Return the (x, y) coordinate for the center point of the cell that contains the specified text.  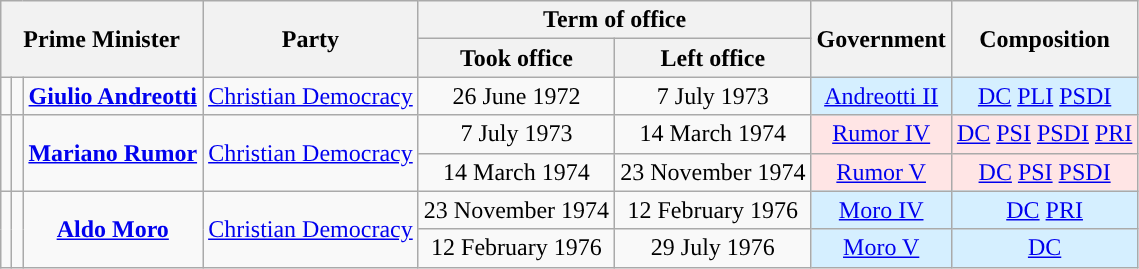
DC PSI PSDI (1044, 172)
DC PSI PSDI PRI (1044, 134)
Government (881, 39)
26 June 1972 (516, 96)
Mariano Rumor (113, 153)
Rumor IV (881, 134)
Rumor V (881, 172)
Prime Minister (102, 39)
Andreotti II (881, 96)
Took office (516, 58)
Moro V (881, 248)
Left office (713, 58)
Aldo Moro (113, 229)
Term of office (614, 20)
DC PRI (1044, 210)
Composition (1044, 39)
DC (1044, 248)
Moro IV (881, 210)
29 July 1976 (713, 248)
Giulio Andreotti (113, 96)
DC PLI PSDI (1044, 96)
Party (311, 39)
